Return (x, y) of the center of cell containing provided text 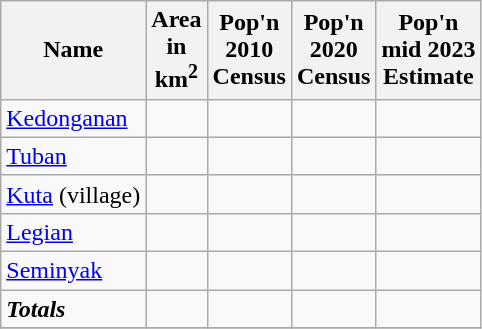
Kedonganan (74, 118)
Totals (74, 309)
Kuta (village) (74, 194)
Area in km2 (176, 50)
Seminyak (74, 271)
Pop'n mid 2023 Estimate (428, 50)
Pop'n 2010 Census (249, 50)
Tuban (74, 156)
Pop'n 2020 Census (333, 50)
Name (74, 50)
Legian (74, 232)
